Pinpoint the cell where the given text exists, returning its [X, Y] midpoint coordinate. 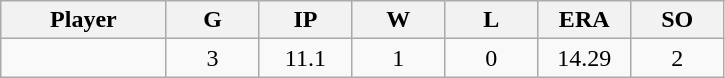
L [492, 20]
1 [398, 58]
IP [306, 20]
ERA [584, 20]
0 [492, 58]
W [398, 20]
14.29 [584, 58]
3 [212, 58]
Player [84, 20]
2 [678, 58]
11.1 [306, 58]
G [212, 20]
SO [678, 20]
